Pinpoint the cell where the given text exists, returning its (x, y) midpoint coordinate. 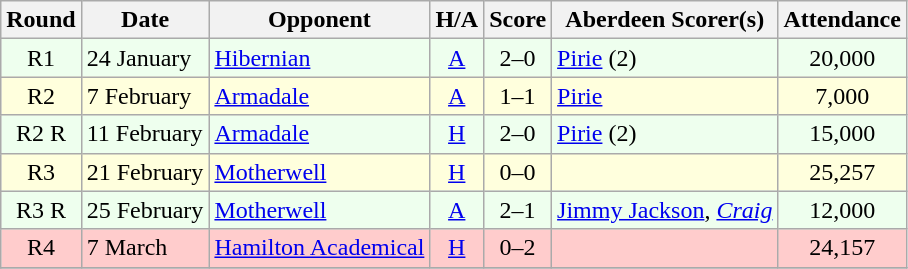
H/A (457, 20)
Jimmy Jackson, Craig (665, 210)
21 February (145, 172)
Pirie (665, 96)
R1 (41, 58)
0–2 (518, 248)
1–1 (518, 96)
20,000 (842, 58)
7,000 (842, 96)
12,000 (842, 210)
7 March (145, 248)
2–1 (518, 210)
0–0 (518, 172)
Round (41, 20)
15,000 (842, 134)
Hibernian (320, 58)
Hamilton Academical (320, 248)
24 January (145, 58)
25,257 (842, 172)
Date (145, 20)
R2 R (41, 134)
Attendance (842, 20)
24,157 (842, 248)
7 February (145, 96)
Score (518, 20)
R3 R (41, 210)
11 February (145, 134)
Opponent (320, 20)
R4 (41, 248)
R3 (41, 172)
25 February (145, 210)
Aberdeen Scorer(s) (665, 20)
R2 (41, 96)
